Determine the [x, y] coordinate at the center of the cell enclosing the given text.  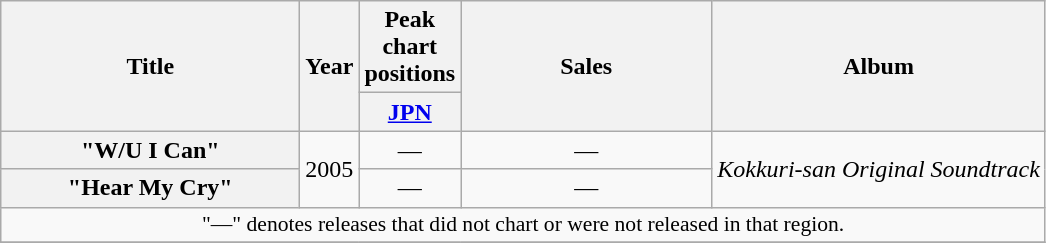
Sales [586, 66]
"Hear My Cry" [150, 188]
Year [330, 66]
"W/U I Can" [150, 150]
JPN [410, 112]
"—" denotes releases that did not chart or were not released in that region. [524, 225]
Kokkuri-san Original Soundtrack [879, 169]
Peak chart positions [410, 47]
2005 [330, 169]
Title [150, 66]
Album [879, 66]
